Identify which cell holds the provided text, then report its (X, Y) central coordinate. 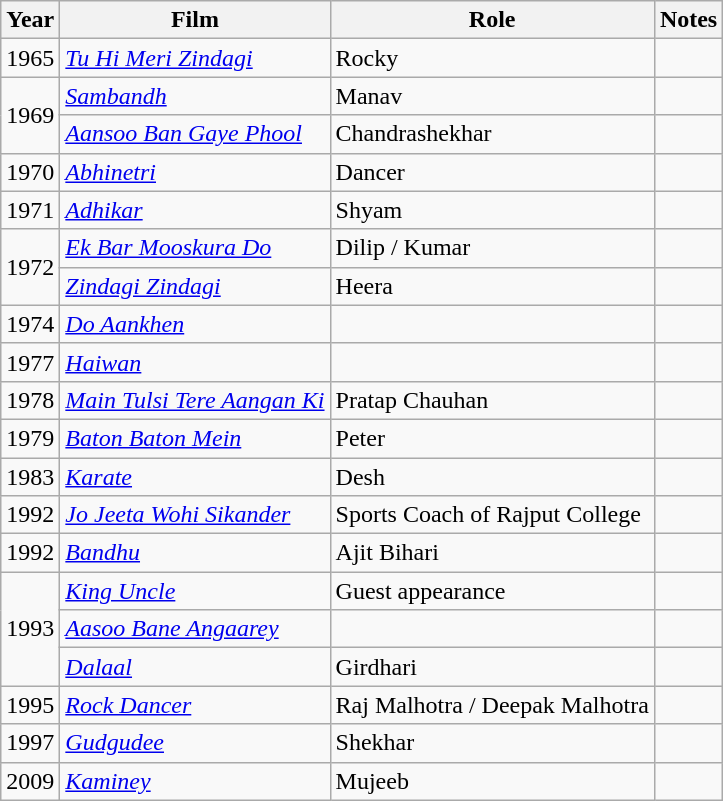
Main Tulsi Tere Aangan Ki (195, 400)
Sambandh (195, 96)
Chandrashekhar (492, 134)
Notes (688, 20)
Bandhu (195, 553)
Tu Hi Meri Zindagi (195, 58)
Shekhar (492, 743)
1970 (30, 172)
1971 (30, 210)
Film (195, 20)
Guest appearance (492, 591)
Karate (195, 477)
1993 (30, 629)
Dilip / Kumar (492, 248)
Baton Baton Mein (195, 438)
Girdhari (492, 667)
Role (492, 20)
Ek Bar Mooskura Do (195, 248)
Mujeeb (492, 781)
1983 (30, 477)
Year (30, 20)
Sports Coach of Rajput College (492, 515)
1974 (30, 324)
1978 (30, 400)
1972 (30, 267)
Aasoo Bane Angaarey (195, 629)
Abhinetri (195, 172)
Aansoo Ban Gaye Phool (195, 134)
Adhikar (195, 210)
Jo Jeeta Wohi Sikander (195, 515)
Zindagi Zindagi (195, 286)
1995 (30, 705)
Rocky (492, 58)
Do Aankhen (195, 324)
King Uncle (195, 591)
Shyam (492, 210)
Dalaal (195, 667)
1977 (30, 362)
Raj Malhotra / Deepak Malhotra (492, 705)
1997 (30, 743)
2009 (30, 781)
Dancer (492, 172)
1969 (30, 115)
Kaminey (195, 781)
1979 (30, 438)
Manav (492, 96)
Rock Dancer (195, 705)
Peter (492, 438)
Haiwan (195, 362)
1965 (30, 58)
Ajit Bihari (492, 553)
Gudgudee (195, 743)
Pratap Chauhan (492, 400)
Desh (492, 477)
Heera (492, 286)
